Capture the cell that displays the provided text and extract its [x, y] central coordinate. 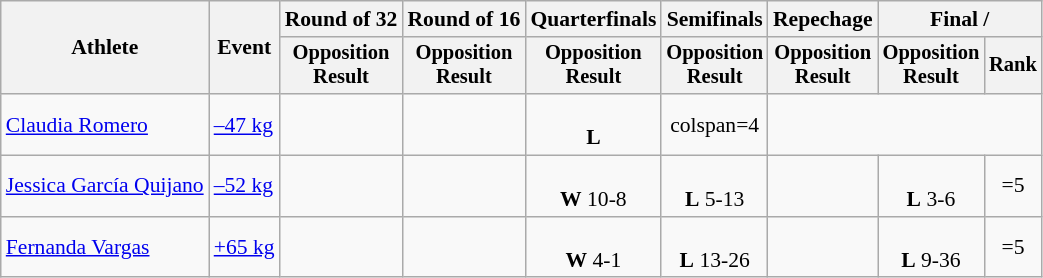
W 10-8 [593, 186]
–47 kg [244, 124]
L 5-13 [714, 186]
W 4-1 [593, 248]
+65 kg [244, 248]
Final / [960, 19]
L 13-26 [714, 248]
Quarterfinals [593, 19]
Claudia Romero [105, 124]
Jessica García Quijano [105, 186]
Fernanda Vargas [105, 248]
Round of 32 [342, 19]
Athlete [105, 48]
L 3-6 [932, 186]
L [593, 124]
Event [244, 48]
Repechage [823, 19]
Semifinals [714, 19]
colspan=4 [714, 124]
–52 kg [244, 186]
Rank [1013, 66]
Round of 16 [464, 19]
L 9-36 [932, 248]
